Return (x, y) of the center of cell containing provided text 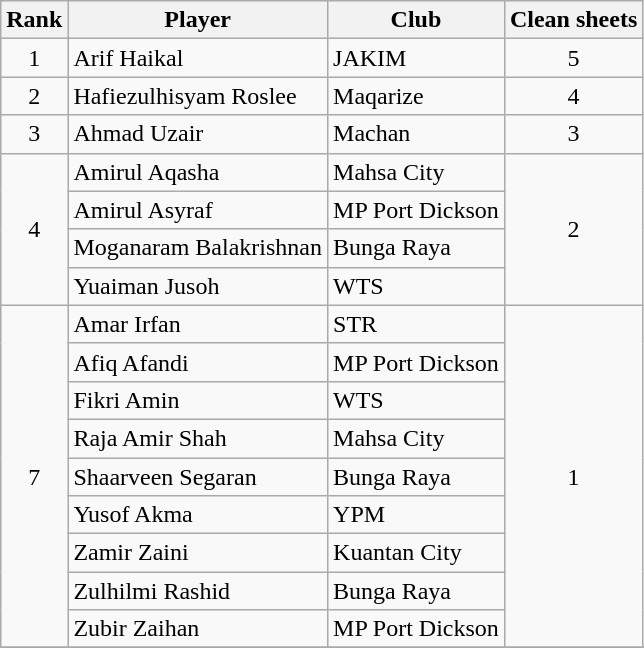
Maqarize (416, 96)
Kuantan City (416, 553)
Yusof Akma (198, 515)
5 (573, 58)
JAKIM (416, 58)
7 (34, 476)
Machan (416, 134)
Moganaram Balakrishnan (198, 248)
Afiq Afandi (198, 362)
Zamir Zaini (198, 553)
Zubir Zaihan (198, 629)
Hafiezulhisyam Roslee (198, 96)
Fikri Amin (198, 400)
Club (416, 20)
Yuaiman Jusoh (198, 286)
Amirul Asyraf (198, 210)
Raja Amir Shah (198, 438)
Rank (34, 20)
Zulhilmi Rashid (198, 591)
STR (416, 324)
YPM (416, 515)
Clean sheets (573, 20)
Arif Haikal (198, 58)
Player (198, 20)
Amar Irfan (198, 324)
Ahmad Uzair (198, 134)
Shaarveen Segaran (198, 477)
Amirul Aqasha (198, 172)
